Capture the cell that displays the provided text and extract its (X, Y) central coordinate. 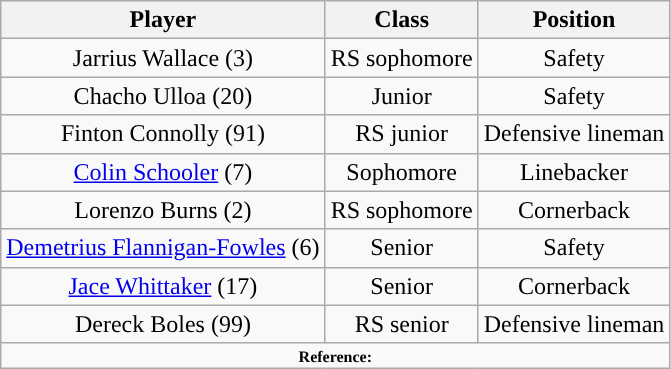
Position (574, 20)
Linebacker (574, 172)
RS junior (402, 134)
Dereck Boles (99) (163, 324)
Player (163, 20)
RS senior (402, 324)
Finton Connolly (91) (163, 134)
Demetrius Flannigan-Fowles (6) (163, 248)
Sophomore (402, 172)
Jarrius Wallace (3) (163, 58)
Colin Schooler (7) (163, 172)
Lorenzo Burns (2) (163, 210)
Chacho Ulloa (20) (163, 96)
Reference: (336, 355)
Jace Whittaker (17) (163, 286)
Junior (402, 96)
Class (402, 20)
